Determine the [X, Y] coordinate at the center of the cell enclosing the given text.  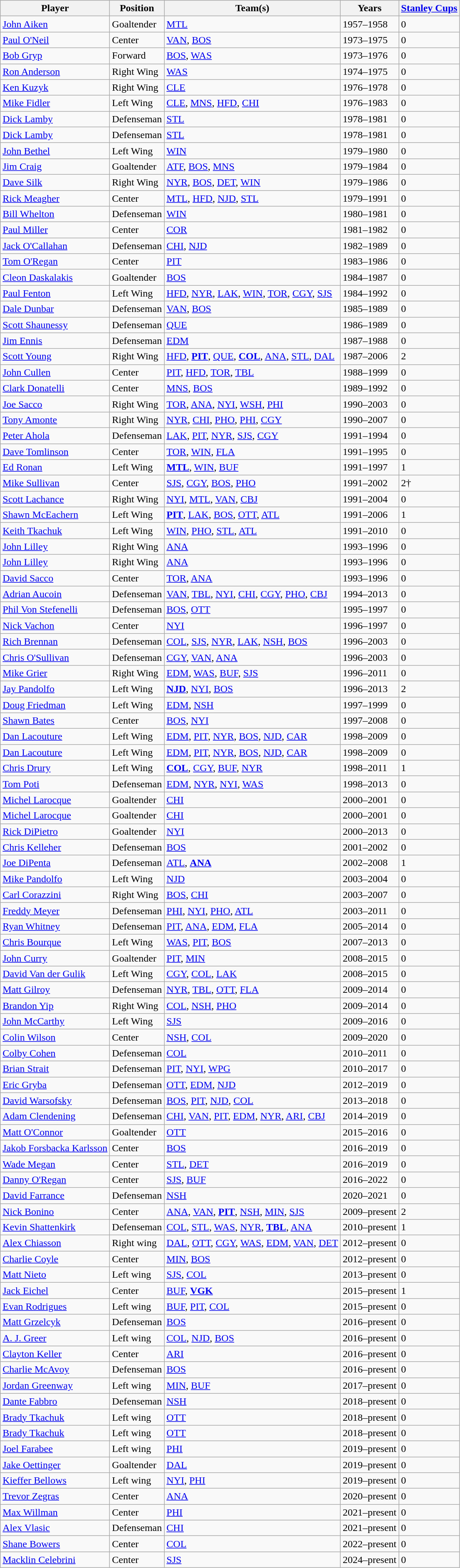
HFD, PIT, QUE, COL, ANA, STL, DAL [252, 356]
1990–2003 [369, 404]
ARI [252, 1354]
Dave Silk [55, 182]
Joe Sacco [55, 404]
EDM, NSH [252, 705]
PIT [252, 262]
BOS, PIT, NJD, COL [252, 1101]
1996–2013 [369, 689]
Jim Craig [55, 166]
John Curry [55, 958]
NYR, TBL, OTT, FLA [252, 990]
Rich Brennan [55, 641]
LAK, PIT, NYR, SJS, CGY [252, 435]
Scott Lachance [55, 499]
Peter Ahola [55, 435]
Danny O'Regan [55, 1180]
Charlie McAvoy [55, 1370]
2003–2007 [369, 895]
Shawn McEachern [55, 515]
MIN, BOS [252, 1259]
1979–1986 [369, 182]
Keith Tkachuk [55, 531]
STL, DET [252, 1164]
2012–2019 [369, 1085]
Nick Bonino [55, 1212]
Ed Ronan [55, 467]
2013–2018 [369, 1101]
COL, CGY, BUF, NYR [252, 768]
1987–2006 [369, 356]
PIT, ANA, EDM, FLA [252, 926]
Kevin Shattenkirk [55, 1227]
2022–present [369, 1544]
CGY, VAN, ANA [252, 657]
Jake Oettinger [55, 1464]
COL, SJS, NYR, LAK, NSH, BOS [252, 641]
2003–2011 [369, 910]
Mike Pandolfo [55, 879]
Jack Eichel [55, 1291]
David Farrance [55, 1195]
2007–2013 [369, 942]
Alex Vlasic [55, 1528]
NYI, PHI [252, 1481]
Rick DiPietro [55, 831]
1989–1992 [369, 388]
Chris O'Sullivan [55, 657]
Macklin Celebrini [55, 1560]
COL, STL, WAS, NYR, TBL, ANA [252, 1227]
Shawn Bates [55, 721]
1979–1984 [369, 166]
Jack O'Callahan [55, 246]
CLE [252, 87]
PIT, HFD, TOR, TBL [252, 372]
Mike Sullivan [55, 483]
David Sacco [55, 578]
1991–2010 [369, 531]
Tony Amonte [55, 420]
2015–2016 [369, 1132]
Ryan Whitney [55, 926]
WAS, PIT, BOS [252, 942]
Phil Von Stefenelli [55, 610]
Scott Shaunessy [55, 325]
1981–1982 [369, 230]
1991–2002 [369, 483]
2016–2022 [369, 1180]
Dante Fabbro [55, 1401]
NSH, COL [252, 1037]
MIN, BUF [252, 1385]
John Aiken [55, 24]
1976–1983 [369, 103]
1991–1997 [369, 467]
1996–1997 [369, 626]
CHI, VAN, PIT, EDM, NYR, ARI, CBJ [252, 1116]
1979–1991 [369, 198]
1980–1981 [369, 214]
1974–1975 [369, 72]
2014–2019 [369, 1116]
1987–1988 [369, 341]
Rick Meagher [55, 198]
David Van der Gulik [55, 974]
Alex Chiasson [55, 1243]
Player [55, 8]
1996–2011 [369, 673]
1957–1958 [369, 24]
1997–2008 [369, 721]
Colby Cohen [55, 1053]
CGY, COL, LAK [252, 974]
2001–2002 [369, 847]
2017–present [369, 1385]
ANA, VAN, PIT, NSH, MIN, SJS [252, 1212]
1985–1989 [369, 309]
2003–2004 [369, 879]
2009–present [369, 1212]
Jay Pandolfo [55, 689]
Jim Ennis [55, 341]
Shane Bowers [55, 1544]
John Bethel [55, 151]
Years [369, 8]
DAL, OTT, CGY, WAS, EDM, VAN, DET [252, 1243]
Chris Bourque [55, 942]
2020–2021 [369, 1195]
Ken Kuzyk [55, 87]
PIT, NYI, WPG [252, 1069]
Wade Megan [55, 1164]
BUF, VGK [252, 1291]
Forward [137, 56]
Matt Nieto [55, 1275]
Position [137, 8]
1991–1995 [369, 451]
1982–1989 [369, 246]
OTT, EDM, NJD [252, 1085]
2009–2020 [369, 1037]
Dale Dunbar [55, 309]
Chris Kelleher [55, 847]
SJS, BUF [252, 1180]
1991–2006 [369, 515]
NYR, BOS, DET, WIN [252, 182]
BOS, OTT [252, 610]
Tom Poti [55, 784]
EDM, WAS, BUF, SJS [252, 673]
Bill Whelton [55, 214]
1998–2011 [369, 768]
Clayton Keller [55, 1354]
2002–2008 [369, 863]
TOR, ANA, NYI, WSH, PHI [252, 404]
EDM, NYR, NYI, WAS [252, 784]
CLE, MNS, HFD, CHI [252, 103]
1994–2013 [369, 594]
Joe DiPenta [55, 863]
1984–1992 [369, 293]
1984–1987 [369, 277]
2013–present [369, 1275]
PIT, MIN [252, 958]
Paul O'Neil [55, 40]
NYI, MTL, VAN, CBJ [252, 499]
2020–present [369, 1496]
COR [252, 230]
Jakob Forsbacka Karlsson [55, 1148]
Evan Rodrigues [55, 1306]
Adrian Aucoin [55, 594]
Dave Tomlinson [55, 451]
NJD, NYI, BOS [252, 689]
1988–1999 [369, 372]
1979–1980 [369, 151]
Paul Fenton [55, 293]
Matt O'Connor [55, 1132]
MTL, HFD, NJD, STL [252, 198]
SJS, COL [252, 1275]
EDM [252, 341]
QUE [252, 325]
2010–2017 [369, 1069]
2005–2014 [369, 926]
PHI, NYI, PHO, ATL [252, 910]
Carl Corazzini [55, 895]
Mike Grier [55, 673]
DAL [252, 1464]
ATF, BOS, MNS [252, 166]
Max Willman [55, 1512]
Bob Gryp [55, 56]
BUF, PIT, COL [252, 1306]
Eric Gryba [55, 1085]
Freddy Meyer [55, 910]
MNS, BOS [252, 388]
1991–1994 [369, 435]
A. J. Greer [55, 1338]
1997–1999 [369, 705]
Brian Strait [55, 1069]
BOS, WAS [252, 56]
Chris Drury [55, 768]
1990–2007 [369, 420]
Clark Donatelli [55, 388]
ATL, ANA [252, 863]
1983–1986 [369, 262]
MTL, WIN, BUF [252, 467]
Kieffer Bellows [55, 1481]
Trevor Zegras [55, 1496]
SJS, CGY, BOS, PHO [252, 483]
1986–1989 [369, 325]
TOR, WIN, FLA [252, 451]
Colin Wilson [55, 1037]
Charlie Coyle [55, 1259]
WIN, PHO, STL, ATL [252, 531]
Paul Miller [55, 230]
Matt Gilroy [55, 990]
John Cullen [55, 372]
Brandon Yip [55, 1006]
Scott Young [55, 356]
2† [429, 483]
John McCarthy [55, 1021]
COL, NJD, BOS [252, 1338]
2009–2016 [369, 1021]
Team(s) [252, 8]
Jordan Greenway [55, 1385]
BOS, CHI [252, 895]
1995–1997 [369, 610]
TOR, ANA [252, 578]
WAS [252, 72]
NYR, CHI, PHO, PHI, CGY [252, 420]
Ron Anderson [55, 72]
Joel Farabee [55, 1449]
NJD [252, 879]
HFD, NYR, LAK, WIN, TOR, CGY, SJS [252, 293]
2000–2013 [369, 831]
2024–present [369, 1560]
Stanley Cups [429, 8]
Nick Vachon [55, 626]
1973–1975 [369, 40]
1991–2004 [369, 499]
PIT, LAK, BOS, OTT, ATL [252, 515]
VAN, TBL, NYI, CHI, CGY, PHO, CBJ [252, 594]
Tom O'Regan [55, 262]
1976–1978 [369, 87]
2010–present [369, 1227]
COL, NSH, PHO [252, 1006]
Mike Fidler [55, 103]
CHI, NJD [252, 246]
Adam Clendening [55, 1116]
Cleon Daskalakis [55, 277]
1973–1976 [369, 56]
Right wing [137, 1243]
BOS, NYI [252, 721]
1998–2013 [369, 784]
Doug Friedman [55, 705]
2010–2011 [369, 1053]
MTL [252, 24]
Matt Grzelcyk [55, 1322]
David Warsofsky [55, 1101]
